Identify which cell holds the provided text, then report its (X, Y) central coordinate. 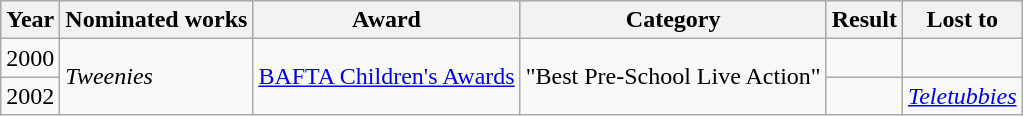
Award (386, 20)
Lost to (963, 20)
2000 (30, 58)
"Best Pre-School Live Action" (673, 77)
Result (864, 20)
Nominated works (156, 20)
Teletubbies (963, 96)
BAFTA Children's Awards (386, 77)
2002 (30, 96)
Tweenies (156, 77)
Year (30, 20)
Category (673, 20)
